Return the [X, Y] coordinate for the center point of the cell that contains the specified text.  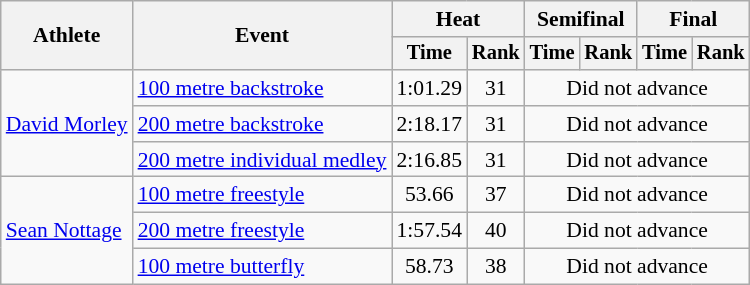
David Morley [67, 124]
40 [496, 231]
100 metre freestyle [262, 195]
Athlete [67, 36]
37 [496, 195]
Final [693, 19]
2:16.85 [430, 160]
Event [262, 36]
100 metre butterfly [262, 267]
200 metre individual medley [262, 160]
Sean Nottage [67, 230]
1:01.29 [430, 88]
200 metre backstroke [262, 124]
Heat [458, 19]
38 [496, 267]
Semifinal [581, 19]
200 metre freestyle [262, 231]
2:18.17 [430, 124]
100 metre backstroke [262, 88]
1:57.54 [430, 231]
53.66 [430, 195]
58.73 [430, 267]
